Search for the cell housing the specified text and yield its (X, Y) center coordinate. 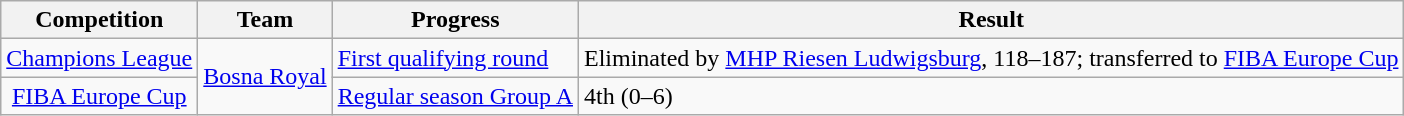
Competition (100, 20)
FIBA Europe Cup (100, 96)
Champions League (100, 58)
First qualifying round (455, 58)
Result (992, 20)
Eliminated by MHP Riesen Ludwigsburg, 118–187; transferred to FIBA Europe Cup (992, 58)
Team (265, 20)
4th (0–6) (992, 96)
Progress (455, 20)
Bosna Royal (265, 77)
Regular season Group A (455, 96)
